Scan for the cell matching the given text and deliver its (x, y) coordinate at center. 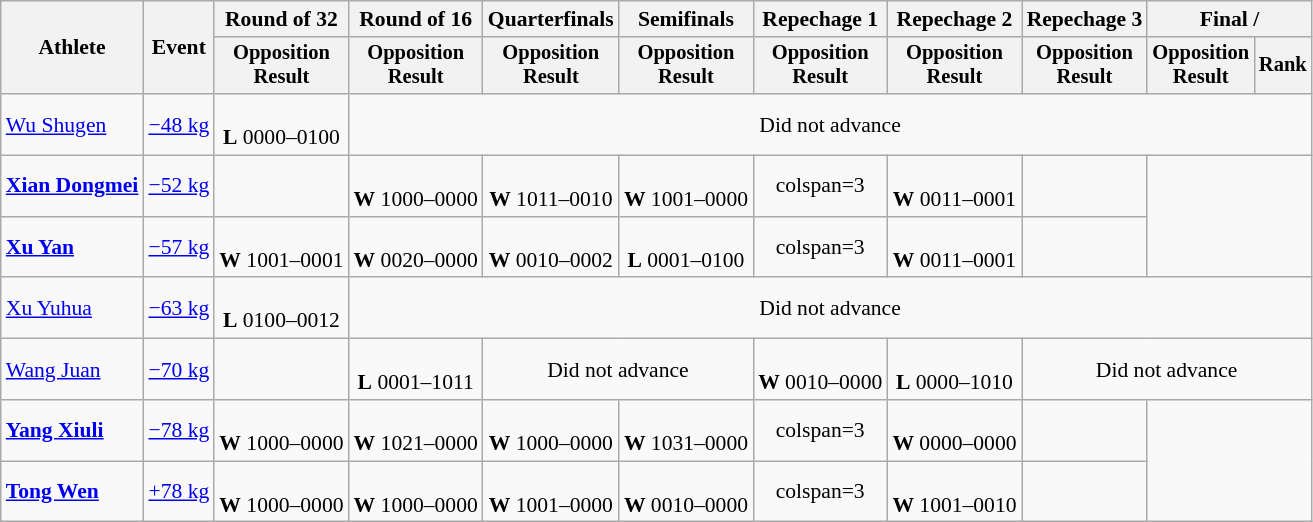
W 0000–0000 (954, 430)
+78 kg (178, 492)
Tong Wen (72, 492)
Semifinals (686, 19)
Repechage 2 (954, 19)
Athlete (72, 48)
−57 kg (178, 248)
W 1001–0010 (954, 492)
Yang Xiuli (72, 430)
Xu Yan (72, 248)
L 0000–1010 (954, 370)
W 0020–0000 (416, 248)
−48 kg (178, 124)
Xian Dongmei (72, 186)
Round of 16 (416, 19)
Round of 32 (281, 19)
Wang Juan (72, 370)
Quarterfinals (551, 19)
W 1021–0000 (416, 430)
Event (178, 48)
−78 kg (178, 430)
L 0001–1011 (416, 370)
L 0100–0012 (281, 308)
−52 kg (178, 186)
W 0010–0002 (551, 248)
Repechage 1 (820, 19)
W 1001–0001 (281, 248)
L 0001–0100 (686, 248)
W 1031–0000 (686, 430)
Repechage 3 (1085, 19)
Rank (1283, 66)
L 0000–0100 (281, 124)
−70 kg (178, 370)
Final / (1229, 19)
−63 kg (178, 308)
Xu Yuhua (72, 308)
W 1011–0010 (551, 186)
Wu Shugen (72, 124)
